From the cell containing the given text, extract its center point as [x, y] coordinate. 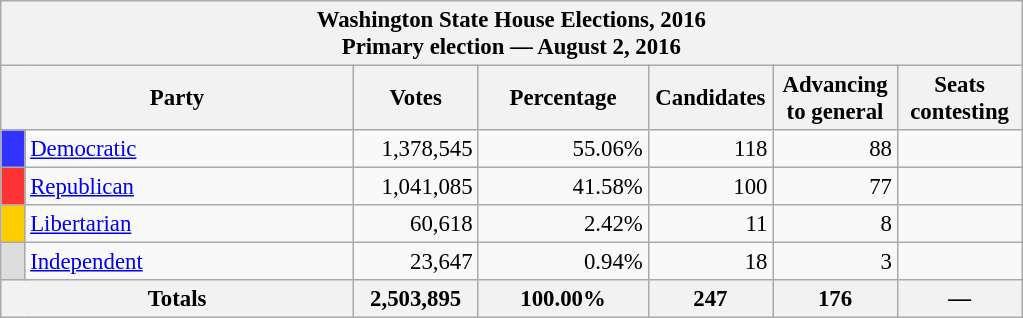
Party [178, 98]
Percentage [563, 98]
0.94% [563, 262]
Seats contesting [960, 98]
— [960, 299]
Republican [189, 187]
1,041,085 [416, 187]
1,378,545 [416, 149]
8 [836, 224]
41.58% [563, 187]
Candidates [710, 98]
23,647 [416, 262]
55.06% [563, 149]
77 [836, 187]
3 [836, 262]
Libertarian [189, 224]
60,618 [416, 224]
100.00% [563, 299]
Totals [178, 299]
Independent [189, 262]
2.42% [563, 224]
Democratic [189, 149]
176 [836, 299]
2,503,895 [416, 299]
18 [710, 262]
Votes [416, 98]
Washington State House Elections, 2016Primary election — August 2, 2016 [512, 34]
11 [710, 224]
Advancing to general [836, 98]
100 [710, 187]
88 [836, 149]
247 [710, 299]
118 [710, 149]
